Extract the (x, y) coordinate from the center of the cell holding the provided text.  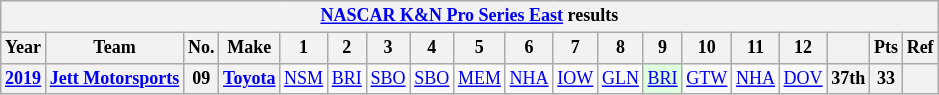
DOV (803, 78)
4 (432, 48)
9 (662, 48)
Ref (920, 48)
NASCAR K&N Pro Series East results (470, 16)
10 (707, 48)
GLN (621, 78)
Team (114, 48)
8 (621, 48)
37th (848, 78)
No. (202, 48)
Jett Motorsports (114, 78)
GTW (707, 78)
IOW (576, 78)
7 (576, 48)
33 (886, 78)
11 (756, 48)
3 (388, 48)
Pts (886, 48)
MEM (480, 78)
NSM (304, 78)
12 (803, 48)
Toyota (250, 78)
5 (480, 48)
Make (250, 48)
2 (346, 48)
Year (24, 48)
6 (529, 48)
1 (304, 48)
2019 (24, 78)
09 (202, 78)
